Locate the cell with the specified text and output its (x, y) center coordinate. 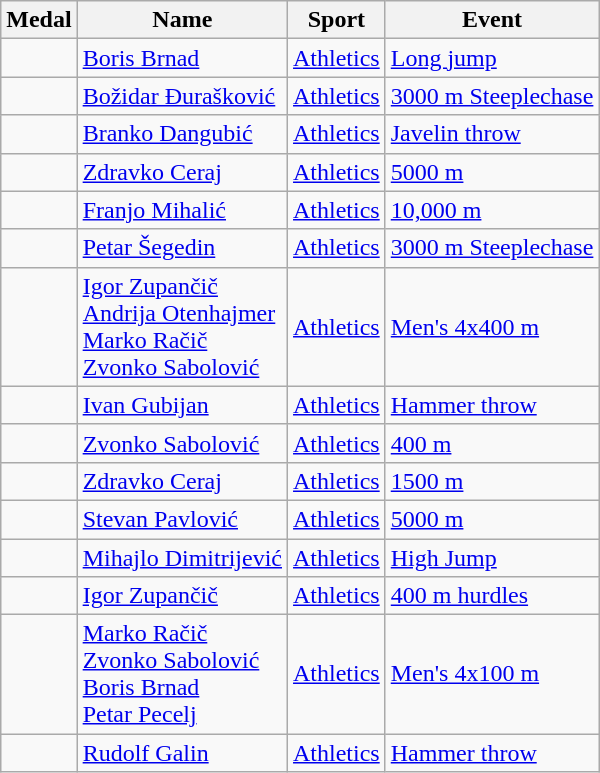
High Jump (492, 557)
Boris Brnad (182, 58)
Event (492, 20)
Zvonko Sabolović (182, 443)
Franjo Mihalić (182, 210)
Igor ZupančičAndrija OtenhajmerMarko RačičZvonko Sabolović (182, 326)
Medal (39, 20)
Stevan Pavlović (182, 519)
Marko RačičZvonko SabolovićBoris BrnadPetar Pecelj (182, 674)
400 m (492, 443)
Long jump (492, 58)
Božidar Đurašković (182, 96)
Name (182, 20)
Men's 4x100 m (492, 674)
Men's 4x400 m (492, 326)
Petar Šegedin (182, 248)
Ivan Gubijan (182, 405)
Javelin throw (492, 134)
Igor Zupančič (182, 596)
400 m hurdles (492, 596)
1500 m (492, 481)
Branko Dangubić (182, 134)
10,000 m (492, 210)
Sport (337, 20)
Mihajlo Dimitrijević (182, 557)
Rudolf Galin (182, 753)
